Identify which cell holds the provided text, then report its (x, y) central coordinate. 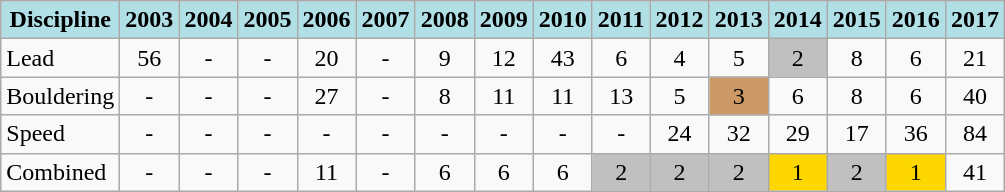
2008 (444, 20)
2016 (916, 20)
2005 (268, 20)
2004 (208, 20)
41 (974, 172)
2014 (798, 20)
Speed (60, 134)
Lead (60, 58)
2011 (621, 20)
Discipline (60, 20)
4 (680, 58)
3 (738, 96)
13 (621, 96)
24 (680, 134)
2003 (150, 20)
43 (562, 58)
2013 (738, 20)
29 (798, 134)
9 (444, 58)
84 (974, 134)
Bouldering (60, 96)
36 (916, 134)
56 (150, 58)
2017 (974, 20)
2012 (680, 20)
2015 (856, 20)
Combined (60, 172)
17 (856, 134)
20 (326, 58)
40 (974, 96)
27 (326, 96)
2009 (504, 20)
21 (974, 58)
12 (504, 58)
2006 (326, 20)
2007 (386, 20)
2010 (562, 20)
32 (738, 134)
